Capture the cell that displays the provided text and extract its [X, Y] central coordinate. 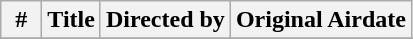
Directed by [165, 20]
Original Airdate [320, 20]
# [22, 20]
Title [72, 20]
